Return the [X, Y] coordinate for the center point of the cell that contains the specified text.  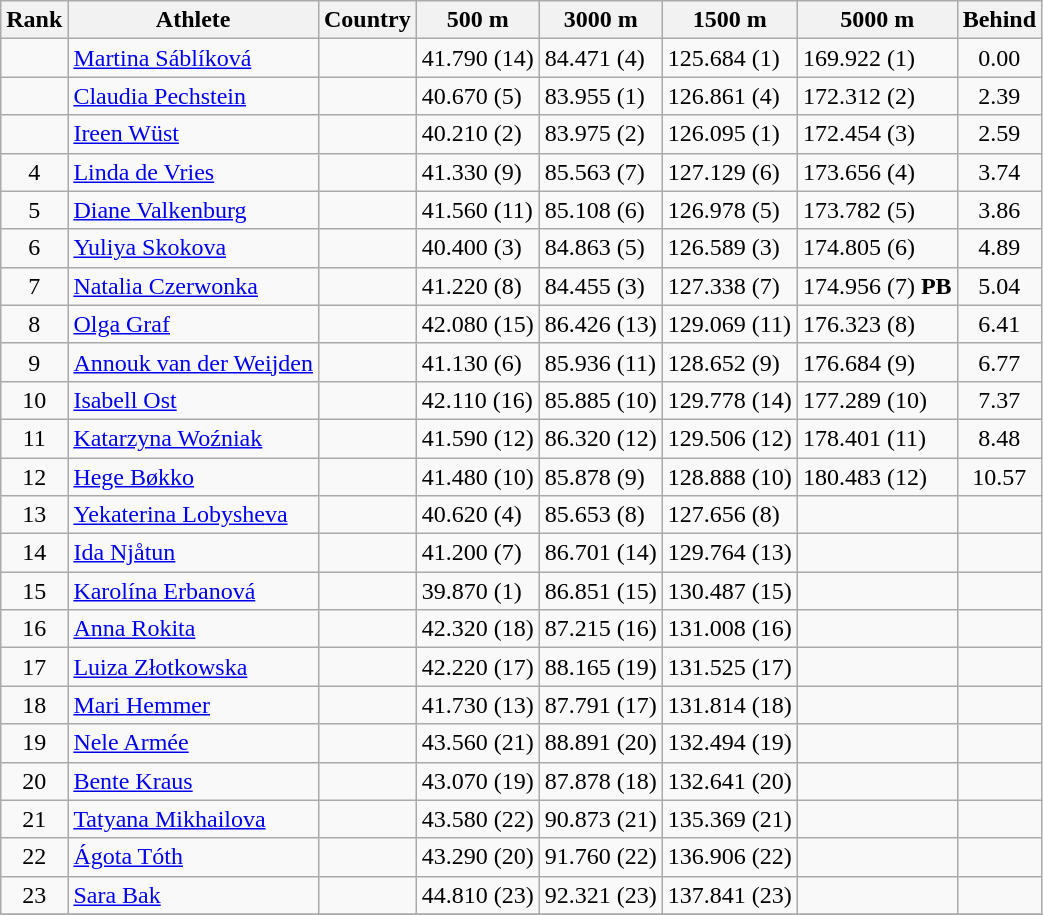
41.590 (12) [478, 438]
129.778 (14) [730, 400]
86.701 (14) [600, 553]
Bente Kraus [194, 781]
18 [34, 705]
129.764 (13) [730, 553]
44.810 (23) [478, 895]
500 m [478, 20]
40.400 (3) [478, 248]
41.130 (6) [478, 362]
86.426 (13) [600, 324]
20 [34, 781]
176.684 (9) [877, 362]
85.108 (6) [600, 210]
Natalia Czerwonka [194, 286]
5000 m [877, 20]
128.652 (9) [730, 362]
6.41 [999, 324]
40.210 (2) [478, 134]
16 [34, 629]
84.471 (4) [600, 58]
1500 m [730, 20]
Diane Valkenburg [194, 210]
86.320 (12) [600, 438]
126.589 (3) [730, 248]
Karolína Erbanová [194, 591]
41.220 (8) [478, 286]
Yuliya Skokova [194, 248]
Tatyana Mikhailova [194, 819]
11 [34, 438]
91.760 (22) [600, 857]
88.165 (19) [600, 667]
Rank [34, 20]
0.00 [999, 58]
41.330 (9) [478, 172]
86.851 (15) [600, 591]
130.487 (15) [730, 591]
90.873 (21) [600, 819]
10.57 [999, 477]
Hege Bøkko [194, 477]
178.401 (11) [877, 438]
84.455 (3) [600, 286]
5.04 [999, 286]
85.936 (11) [600, 362]
2.59 [999, 134]
180.483 (12) [877, 477]
43.070 (19) [478, 781]
131.008 (16) [730, 629]
126.978 (5) [730, 210]
132.641 (20) [730, 781]
7 [34, 286]
Anna Rokita [194, 629]
Olga Graf [194, 324]
42.320 (18) [478, 629]
3.86 [999, 210]
87.878 (18) [600, 781]
135.369 (21) [730, 819]
17 [34, 667]
129.069 (11) [730, 324]
172.312 (2) [877, 96]
Nele Armée [194, 743]
6 [34, 248]
43.560 (21) [478, 743]
21 [34, 819]
Athlete [194, 20]
127.656 (8) [730, 515]
88.891 (20) [600, 743]
126.095 (1) [730, 134]
41.480 (10) [478, 477]
40.670 (5) [478, 96]
39.870 (1) [478, 591]
Behind [999, 20]
Luiza Złotkowska [194, 667]
128.888 (10) [730, 477]
22 [34, 857]
9 [34, 362]
4.89 [999, 248]
85.885 (10) [600, 400]
177.289 (10) [877, 400]
13 [34, 515]
174.805 (6) [877, 248]
83.975 (2) [600, 134]
176.323 (8) [877, 324]
169.922 (1) [877, 58]
132.494 (19) [730, 743]
Martina Sáblíková [194, 58]
87.791 (17) [600, 705]
3.74 [999, 172]
7.37 [999, 400]
3000 m [600, 20]
43.290 (20) [478, 857]
41.730 (13) [478, 705]
43.580 (22) [478, 819]
84.863 (5) [600, 248]
173.782 (5) [877, 210]
4 [34, 172]
Sara Bak [194, 895]
136.906 (22) [730, 857]
Isabell Ost [194, 400]
173.656 (4) [877, 172]
131.814 (18) [730, 705]
Linda de Vries [194, 172]
87.215 (16) [600, 629]
172.454 (3) [877, 134]
92.321 (23) [600, 895]
131.525 (17) [730, 667]
41.560 (11) [478, 210]
85.878 (9) [600, 477]
174.956 (7) PB [877, 286]
15 [34, 591]
42.110 (16) [478, 400]
Ireen Wüst [194, 134]
Yekaterina Lobysheva [194, 515]
126.861 (4) [730, 96]
Claudia Pechstein [194, 96]
137.841 (23) [730, 895]
6.77 [999, 362]
19 [34, 743]
8.48 [999, 438]
14 [34, 553]
10 [34, 400]
127.129 (6) [730, 172]
85.563 (7) [600, 172]
Katarzyna Woźniak [194, 438]
Ágota Tóth [194, 857]
40.620 (4) [478, 515]
5 [34, 210]
85.653 (8) [600, 515]
12 [34, 477]
23 [34, 895]
125.684 (1) [730, 58]
41.790 (14) [478, 58]
129.506 (12) [730, 438]
127.338 (7) [730, 286]
Country [367, 20]
Mari Hemmer [194, 705]
8 [34, 324]
2.39 [999, 96]
42.080 (15) [478, 324]
41.200 (7) [478, 553]
Annouk van der Weijden [194, 362]
Ida Njåtun [194, 553]
83.955 (1) [600, 96]
42.220 (17) [478, 667]
